From the cell containing the given text, extract its center point as (x, y) coordinate. 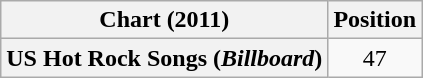
Chart (2011) (164, 20)
Position (375, 20)
US Hot Rock Songs (Billboard) (164, 58)
47 (375, 58)
